Identify which cell holds the provided text, then report its [X, Y] central coordinate. 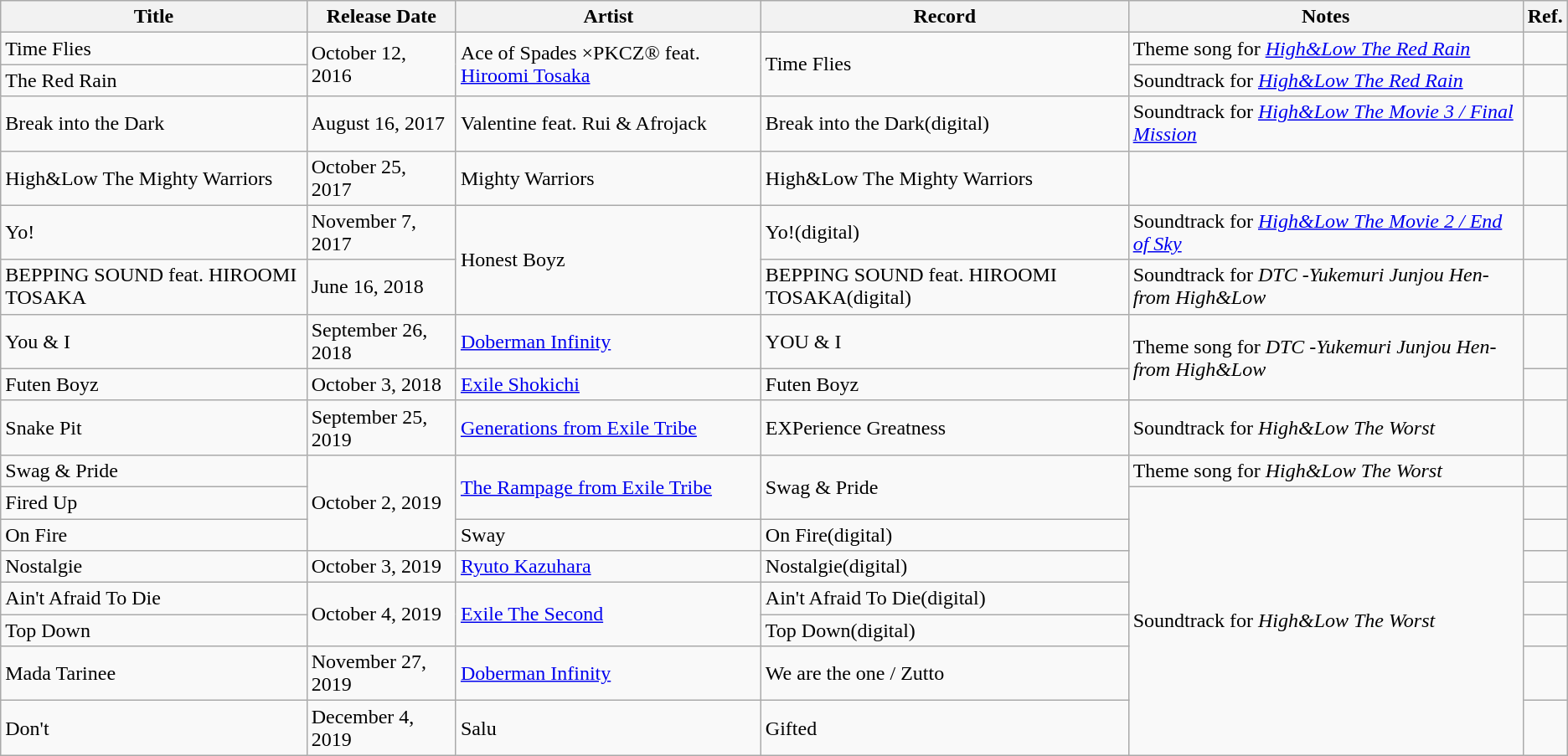
June 16, 2018 [381, 286]
The Red Rain [154, 80]
Theme song for High&Low The Red Rain [1325, 49]
Soundtrack for High&Low The Movie 3 / Final Mission [1325, 124]
Honest Boyz [608, 260]
Sway [608, 535]
Generations from Exile Tribe [608, 427]
Mada Tarinee [154, 673]
Soundtrack for High&Low The Movie 2 / End of Sky [1325, 233]
BEPPING SOUND feat. HIROOMI TOSAKA [154, 286]
October 2, 2019 [381, 502]
Title [154, 17]
Ain't Afraid To Die(digital) [945, 599]
Don't [154, 728]
Ace of Spades ×PKCZ® feat. Hiroomi Tosaka [608, 64]
October 3, 2018 [381, 384]
On Fire [154, 535]
Notes [1325, 17]
Fired Up [154, 502]
Mighty Warriors [608, 177]
August 16, 2017 [381, 124]
Soundtrack for DTC -Yukemuri Junjou Hen- from High&Low [1325, 286]
Record [945, 17]
September 25, 2019 [381, 427]
Snake Pit [154, 427]
September 26, 2018 [381, 342]
Nostalgie(digital) [945, 567]
October 4, 2019 [381, 615]
October 3, 2019 [381, 567]
November 7, 2017 [381, 233]
Release Date [381, 17]
Ref. [1545, 17]
Soundtrack for High&Low The Red Rain [1325, 80]
December 4, 2019 [381, 728]
Top Down(digital) [945, 630]
Top Down [154, 630]
We are the one / Zutto [945, 673]
Exile The Second [608, 615]
On Fire(digital) [945, 535]
Salu [608, 728]
The Rampage from Exile Tribe [608, 486]
EXPerience Greatness [945, 427]
Break into the Dark(digital) [945, 124]
Valentine feat. Rui & Afrojack [608, 124]
Exile Shokichi [608, 384]
Artist [608, 17]
Yo!(digital) [945, 233]
YOU & I [945, 342]
BEPPING SOUND feat. HIROOMI TOSAKA(digital) [945, 286]
October 12, 2016 [381, 64]
You & I [154, 342]
Break into the Dark [154, 124]
October 25, 2017 [381, 177]
Ryuto Kazuhara [608, 567]
Gifted [945, 728]
Theme song for DTC -Yukemuri Junjou Hen- from High&Low [1325, 357]
Yo! [154, 233]
Nostalgie [154, 567]
Theme song for High&Low The Worst [1325, 471]
November 27, 2019 [381, 673]
Ain't Afraid To Die [154, 599]
